Capture the cell that displays the provided text and extract its (x, y) central coordinate. 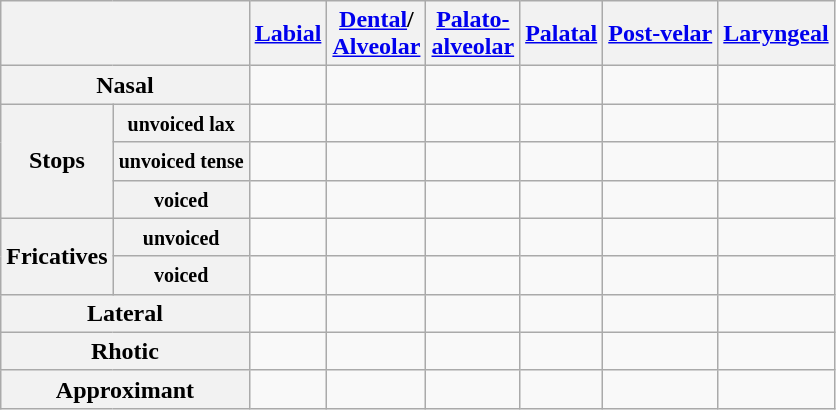
Stops (57, 161)
Palato-alveolar (473, 34)
Nasal (125, 85)
Laryngeal (776, 34)
Labial (288, 34)
unvoiced (181, 237)
unvoiced tense (181, 161)
Dental/Alveolar (376, 34)
unvoiced lax (181, 123)
Post-velar (660, 34)
Fricatives (57, 256)
Lateral (125, 313)
Approximant (125, 389)
Palatal (562, 34)
Rhotic (125, 351)
